Search for the cell housing the specified text and yield its [x, y] center coordinate. 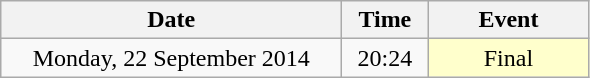
Time [385, 20]
20:24 [385, 58]
Final [508, 58]
Date [172, 20]
Monday, 22 September 2014 [172, 58]
Event [508, 20]
